Return the [x, y] coordinate for the center point of the cell that contains the specified text.  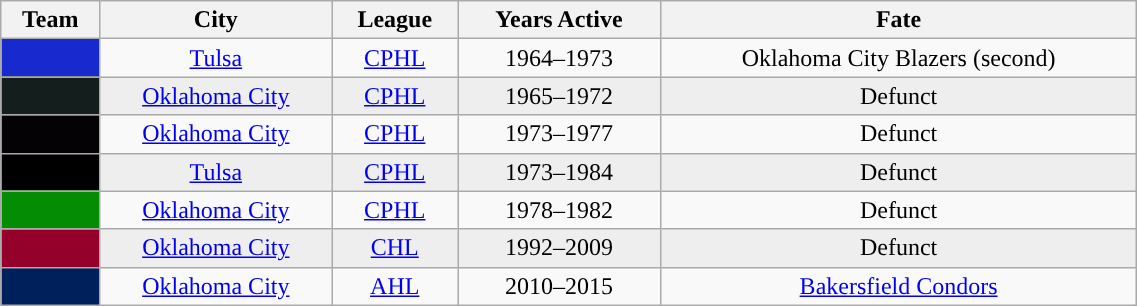
Team [50, 20]
1992–2009 [560, 248]
Fate [898, 20]
1973–1977 [560, 134]
Oklahoma City Blazers (second) [898, 58]
1978–1982 [560, 210]
1964–1973 [560, 58]
CHL [395, 248]
1973–1984 [560, 172]
City [216, 20]
League [395, 20]
2010–2015 [560, 286]
Bakersfield Condors [898, 286]
AHL [395, 286]
1965–1972 [560, 96]
Years Active [560, 20]
